Locate the cell with the specified text and output its [x, y] center coordinate. 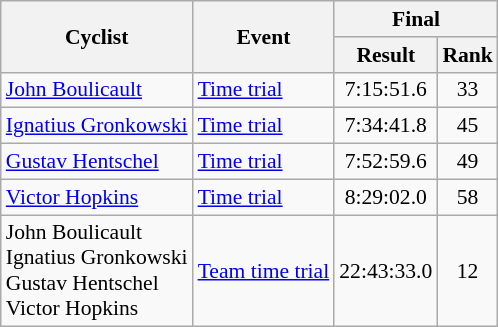
Event [264, 36]
8:29:02.0 [386, 197]
7:52:59.6 [386, 162]
7:34:41.8 [386, 126]
12 [468, 271]
Ignatius Gronkowski [97, 126]
Team time trial [264, 271]
49 [468, 162]
7:15:51.6 [386, 90]
22:43:33.0 [386, 271]
Cyclist [97, 36]
Gustav Hentschel [97, 162]
Victor Hopkins [97, 197]
45 [468, 126]
John Boulicault [97, 90]
John Boulicault Ignatius Gronkowski Gustav Hentschel Victor Hopkins [97, 271]
Rank [468, 55]
Result [386, 55]
33 [468, 90]
Final [416, 19]
58 [468, 197]
